Locate the cell with the specified text and output its (x, y) center coordinate. 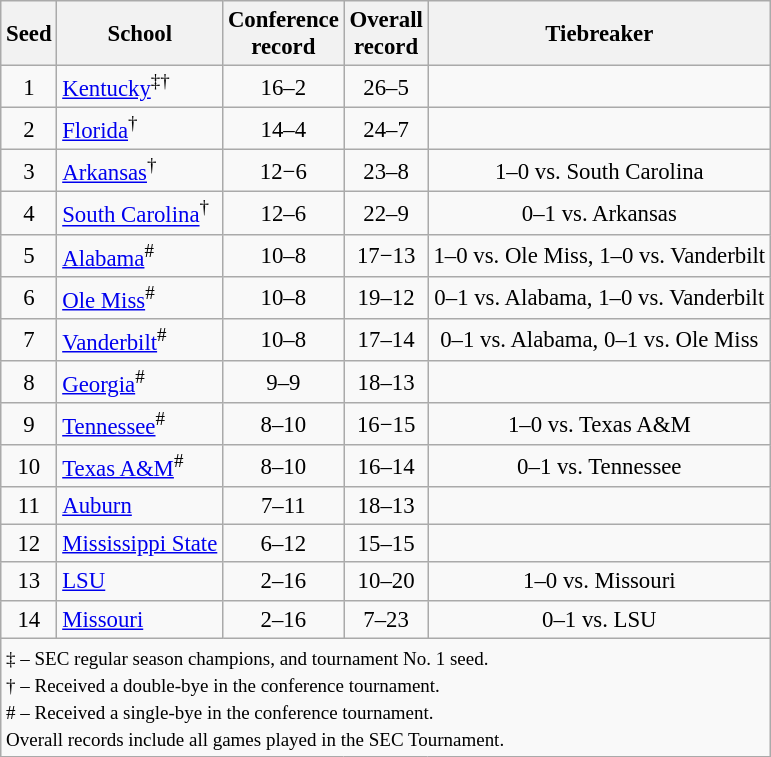
Texas A&M# (140, 466)
Missouri (140, 619)
7 (29, 340)
Auburn (140, 506)
0–1 vs. Tennessee (599, 466)
19–12 (386, 297)
0–1 vs. LSU (599, 619)
9–9 (284, 382)
5 (29, 255)
Tennessee# (140, 424)
15–15 (386, 544)
Seed (29, 34)
12−6 (284, 171)
16–2 (284, 87)
6 (29, 297)
22–9 (386, 213)
14 (29, 619)
4 (29, 213)
Vanderbilt# (140, 340)
Arkansas† (140, 171)
10 (29, 466)
School (140, 34)
11 (29, 506)
17–14 (386, 340)
14–4 (284, 129)
17−13 (386, 255)
10–20 (386, 582)
7–11 (284, 506)
South Carolina† (140, 213)
7–23 (386, 619)
24–7 (386, 129)
12–6 (284, 213)
16−15 (386, 424)
13 (29, 582)
2 (29, 129)
1–0 vs. Ole Miss, 1–0 vs. Vanderbilt (599, 255)
Overallrecord (386, 34)
Tiebreaker (599, 34)
Mississippi State (140, 544)
9 (29, 424)
Florida† (140, 129)
1 (29, 87)
26–5 (386, 87)
Georgia# (140, 382)
3 (29, 171)
Ole Miss# (140, 297)
Conferencerecord (284, 34)
1–0 vs. Missouri (599, 582)
12 (29, 544)
Alabama# (140, 255)
0–1 vs. Arkansas (599, 213)
1–0 vs. Texas A&M (599, 424)
0–1 vs. Alabama, 0–1 vs. Ole Miss (599, 340)
1–0 vs. South Carolina (599, 171)
LSU (140, 582)
0–1 vs. Alabama, 1–0 vs. Vanderbilt (599, 297)
Kentucky‡† (140, 87)
23–8 (386, 171)
16–14 (386, 466)
6–12 (284, 544)
8 (29, 382)
